Return the (X, Y) coordinate for the center point of the cell that contains the specified text.  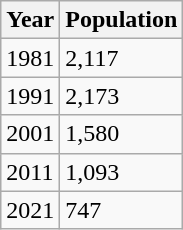
2001 (30, 134)
747 (122, 210)
2021 (30, 210)
2,173 (122, 96)
1981 (30, 58)
1991 (30, 96)
2011 (30, 172)
1,580 (122, 134)
2,117 (122, 58)
Year (30, 20)
1,093 (122, 172)
Population (122, 20)
